Extract the (X, Y) coordinate from the center of the cell holding the provided text.  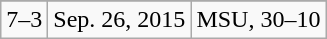
Sep. 26, 2015 (120, 20)
MSU, 30–10 (258, 20)
7–3 (24, 20)
